Capture the cell that displays the provided text and extract its (x, y) central coordinate. 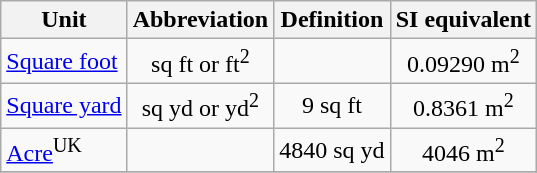
sq yd or yd2 (200, 106)
9 sq ft (332, 106)
Unit (64, 20)
Square foot (64, 62)
0.09290 m2 (463, 62)
Square yard (64, 106)
SI equivalent (463, 20)
Abbreviation (200, 20)
4840 sq yd (332, 150)
4046 m2 (463, 150)
AcreUK (64, 150)
sq ft or ft2 (200, 62)
0.8361 m2 (463, 106)
Definition (332, 20)
